Find where the given text appears and provide that cell's center as [x, y] coordinate. 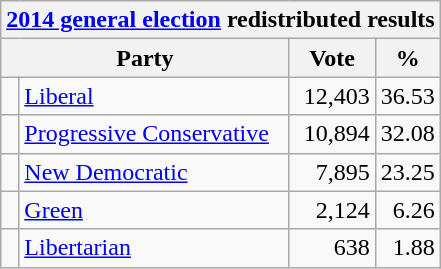
1.88 [408, 248]
638 [332, 248]
Libertarian [154, 248]
7,895 [332, 172]
12,403 [332, 96]
10,894 [332, 134]
2014 general election redistributed results [220, 20]
Vote [332, 58]
New Democratic [154, 172]
Liberal [154, 96]
23.25 [408, 172]
2,124 [332, 210]
6.26 [408, 210]
36.53 [408, 96]
32.08 [408, 134]
Party [145, 58]
Green [154, 210]
% [408, 58]
Progressive Conservative [154, 134]
